For the text-containing cell, return its midpoint in [x, y] coordinate format. 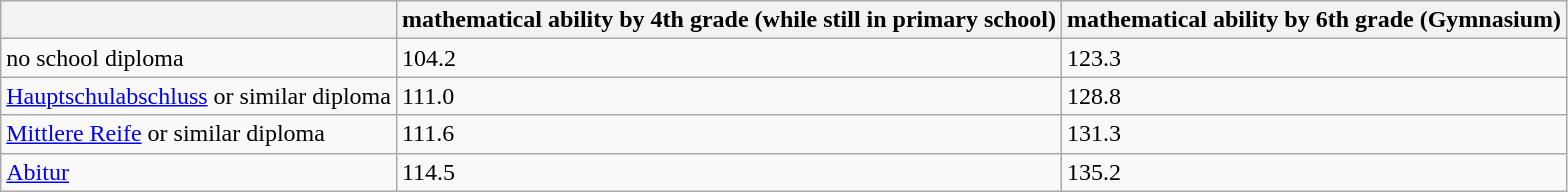
104.2 [728, 58]
111.6 [728, 134]
128.8 [1314, 96]
Hauptschulabschluss or similar diploma [199, 96]
123.3 [1314, 58]
Mittlere Reife or similar diploma [199, 134]
no school diploma [199, 58]
mathematical ability by 4th grade (while still in primary school) [728, 20]
114.5 [728, 172]
135.2 [1314, 172]
Abitur [199, 172]
111.0 [728, 96]
mathematical ability by 6th grade (Gymnasium) [1314, 20]
131.3 [1314, 134]
